Extract the [x, y] coordinate from the center of the cell holding the provided text.  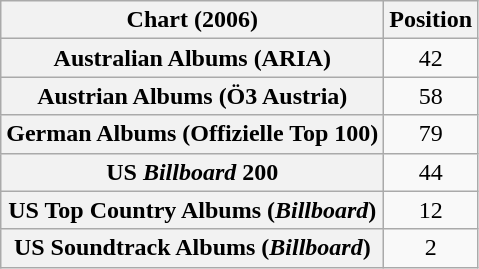
44 [431, 172]
US Top Country Albums (Billboard) [192, 210]
Position [431, 20]
12 [431, 210]
US Billboard 200 [192, 172]
US Soundtrack Albums (Billboard) [192, 248]
German Albums (Offizielle Top 100) [192, 134]
42 [431, 58]
Australian Albums (ARIA) [192, 58]
58 [431, 96]
2 [431, 248]
Austrian Albums (Ö3 Austria) [192, 96]
Chart (2006) [192, 20]
79 [431, 134]
